Determine the (X, Y) coordinate at the center of the cell enclosing the given text.  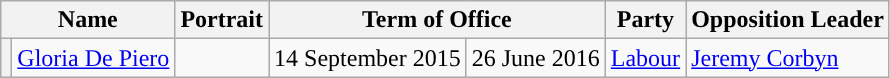
Jeremy Corbyn (788, 58)
Party (645, 20)
Labour (645, 58)
26 June 2016 (536, 58)
14 September 2015 (368, 58)
Opposition Leader (788, 20)
Gloria De Piero (94, 58)
Term of Office (438, 20)
Portrait (222, 20)
Name (88, 20)
